Locate the cell with the specified text and output its (X, Y) center coordinate. 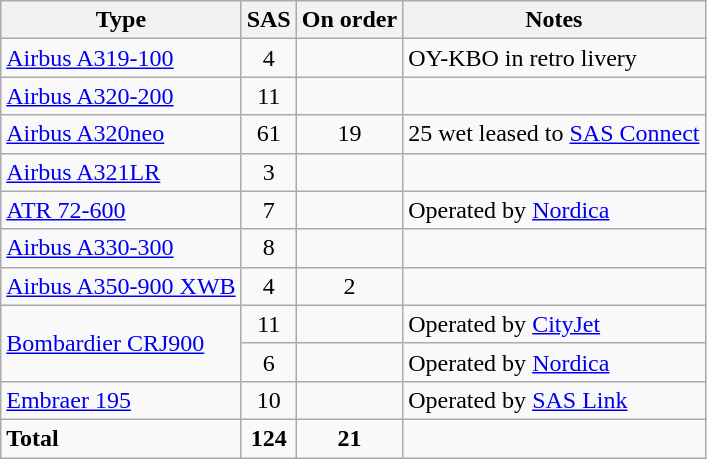
Notes (554, 20)
SAS (268, 20)
Embraer 195 (121, 400)
21 (349, 438)
Airbus A320-200 (121, 96)
124 (268, 438)
On order (349, 20)
25 wet leased to SAS Connect (554, 134)
8 (268, 248)
Bombardier CRJ900 (121, 343)
6 (268, 362)
3 (268, 172)
Operated by SAS Link (554, 400)
61 (268, 134)
Airbus A330-300 (121, 248)
Airbus A321LR (121, 172)
Total (121, 438)
Operated by CityJet (554, 324)
ATR 72-600 (121, 210)
10 (268, 400)
OY-KBO in retro livery (554, 58)
7 (268, 210)
Type (121, 20)
Airbus A319-100 (121, 58)
2 (349, 286)
19 (349, 134)
Airbus A320neo (121, 134)
Airbus A350-900 XWB (121, 286)
